Locate the cell with the specified text and output its (X, Y) center coordinate. 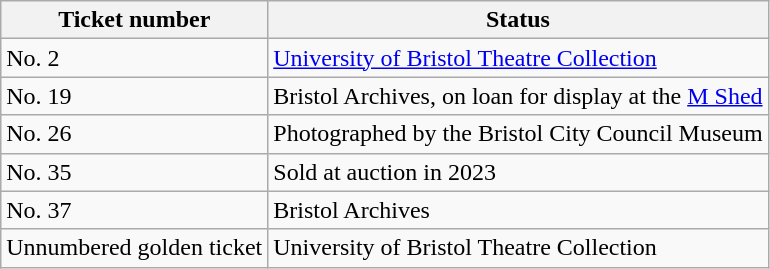
Ticket number (134, 20)
Bristol Archives, on loan for display at the M Shed (518, 96)
No. 37 (134, 210)
Photographed by the Bristol City Council Museum (518, 134)
No. 19 (134, 96)
No. 35 (134, 172)
Unnumbered golden ticket (134, 248)
Sold at auction in 2023 (518, 172)
No. 26 (134, 134)
Status (518, 20)
No. 2 (134, 58)
Bristol Archives (518, 210)
